Search for the cell housing the specified text and yield its [x, y] center coordinate. 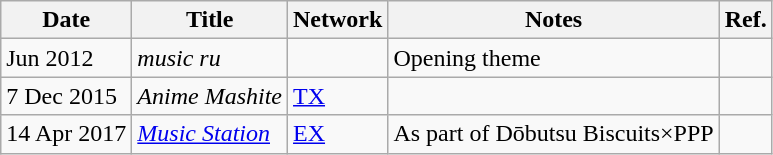
music ru [210, 58]
Opening theme [554, 58]
As part of Dōbutsu Biscuits×PPP [554, 134]
EX [338, 134]
Network [338, 20]
Ref. [746, 20]
Date [66, 20]
Music Station [210, 134]
Jun 2012 [66, 58]
14 Apr 2017 [66, 134]
Anime Mashite [210, 96]
7 Dec 2015 [66, 96]
TX [338, 96]
Title [210, 20]
Notes [554, 20]
